Capture the cell that displays the provided text and extract its [X, Y] central coordinate. 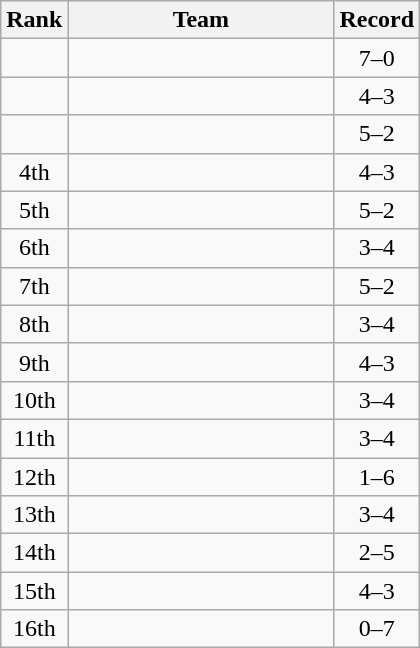
Record [377, 20]
0–7 [377, 629]
Rank [34, 20]
13th [34, 515]
7th [34, 286]
11th [34, 438]
16th [34, 629]
10th [34, 400]
1–6 [377, 477]
4th [34, 172]
14th [34, 553]
Team [201, 20]
2–5 [377, 553]
6th [34, 248]
5th [34, 210]
15th [34, 591]
12th [34, 477]
8th [34, 324]
7–0 [377, 58]
9th [34, 362]
